Provide the [x, y] coordinate of the cell's center where the given text is located.  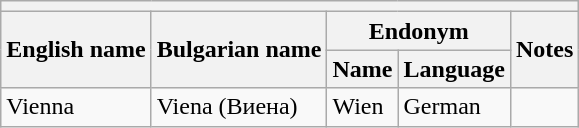
Bulgarian name [239, 50]
Notes [544, 50]
Viena (Виена) [239, 107]
Wien [362, 107]
Vienna [76, 107]
German [454, 107]
English name [76, 50]
Endonym [418, 31]
Name [362, 69]
Language [454, 69]
